For the text-containing cell, return its midpoint in [X, Y] coordinate format. 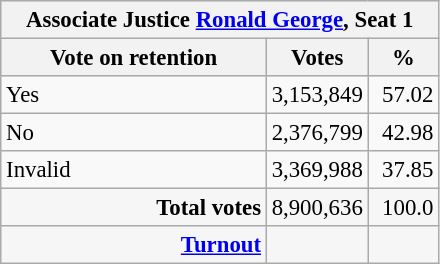
Turnout [134, 245]
Invalid [134, 170]
57.02 [404, 95]
2,376,799 [317, 133]
Total votes [134, 208]
42.98 [404, 133]
Vote on retention [134, 58]
Votes [317, 58]
8,900,636 [317, 208]
3,369,988 [317, 170]
3,153,849 [317, 95]
Yes [134, 95]
100.0 [404, 208]
No [134, 133]
37.85 [404, 170]
% [404, 58]
Associate Justice Ronald George, Seat 1 [220, 20]
